Detect which cell encompasses the target text, then output its (X, Y) center coordinate. 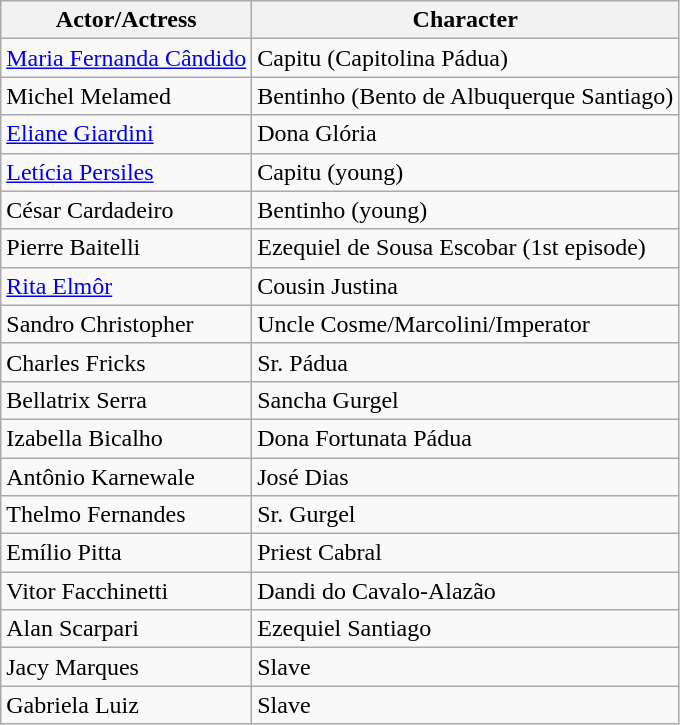
Bentinho (Bento de Albuquerque Santiago) (466, 96)
Sancha Gurgel (466, 400)
Letícia Persiles (126, 172)
José Dias (466, 477)
Antônio Karnewale (126, 477)
Gabriela Luiz (126, 705)
Character (466, 20)
Jacy Marques (126, 667)
Sandro Christopher (126, 324)
Dandi do Cavalo-Alazão (466, 591)
Bellatrix Serra (126, 400)
Sr. Gurgel (466, 515)
Uncle Cosme/Marcolini/Imperator (466, 324)
Maria Fernanda Cândido (126, 58)
Priest Cabral (466, 553)
Ezequiel de Sousa Escobar (1st episode) (466, 248)
Charles Fricks (126, 362)
César Cardadeiro (126, 210)
Sr. Pádua (466, 362)
Bentinho (young) (466, 210)
Ezequiel Santiago (466, 629)
Cousin Justina (466, 286)
Eliane Giardini (126, 134)
Dona Glória (466, 134)
Vitor Facchinetti (126, 591)
Izabella Bicalho (126, 438)
Rita Elmôr (126, 286)
Pierre Baitelli (126, 248)
Alan Scarpari (126, 629)
Actor/Actress (126, 20)
Emílio Pitta (126, 553)
Dona Fortunata Pádua (466, 438)
Michel Melamed (126, 96)
Capitu (young) (466, 172)
Capitu (Capitolina Pádua) (466, 58)
Thelmo Fernandes (126, 515)
